Provide the (x, y) coordinate of the cell's center where the given text is located.  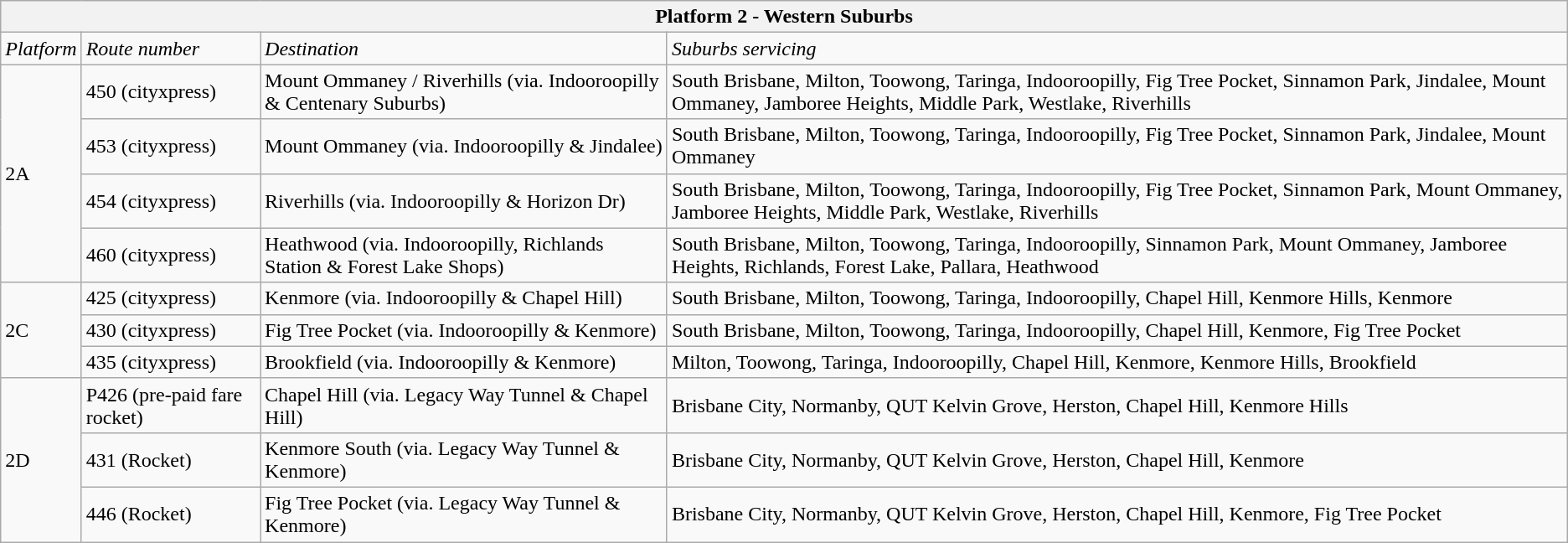
2D (41, 459)
Heathwood (via. Indooroopilly, Richlands Station & Forest Lake Shops) (464, 255)
Destination (464, 49)
425 (cityxpress) (171, 298)
435 (cityxpress) (171, 362)
454 (cityxpress) (171, 201)
Brisbane City, Normanby, QUT Kelvin Grove, Herston, Chapel Hill, Kenmore (1117, 459)
431 (Rocket) (171, 459)
460 (cityxpress) (171, 255)
Suburbs servicing (1117, 49)
446 (Rocket) (171, 515)
Mount Ommaney / Riverhills (via. Indooroopilly & Centenary Suburbs) (464, 92)
2C (41, 330)
South Brisbane, Milton, Toowong, Taringa, Indooroopilly, Fig Tree Pocket, Sinnamon Park, Jindalee, Mount Ommaney (1117, 146)
Brisbane City, Normanby, QUT Kelvin Grove, Herston, Chapel Hill, Kenmore, Fig Tree Pocket (1117, 515)
Riverhills (via. Indooroopilly & Horizon Dr) (464, 201)
Milton, Toowong, Taringa, Indooroopilly, Chapel Hill, Kenmore, Kenmore Hills, Brookfield (1117, 362)
450 (cityxpress) (171, 92)
Brookfield (via. Indooroopilly & Kenmore) (464, 362)
Fig Tree Pocket (via. Indooroopilly & Kenmore) (464, 330)
Chapel Hill (via. Legacy Way Tunnel & Chapel Hill) (464, 406)
Brisbane City, Normanby, QUT Kelvin Grove, Herston, Chapel Hill, Kenmore Hills (1117, 406)
Kenmore (via. Indooroopilly & Chapel Hill) (464, 298)
Kenmore South (via. Legacy Way Tunnel & Kenmore) (464, 459)
South Brisbane, Milton, Toowong, Taringa, Indooroopilly, Chapel Hill, Kenmore, Fig Tree Pocket (1117, 330)
Platform (41, 49)
P426 (pre-paid fare rocket) (171, 406)
430 (cityxpress) (171, 330)
Fig Tree Pocket (via. Legacy Way Tunnel & Kenmore) (464, 515)
Platform 2 - Western Suburbs (784, 17)
453 (cityxpress) (171, 146)
South Brisbane, Milton, Toowong, Taringa, Indooroopilly, Chapel Hill, Kenmore Hills, Kenmore (1117, 298)
2A (41, 173)
Mount Ommaney (via. Indooroopilly & Jindalee) (464, 146)
South Brisbane, Milton, Toowong, Taringa, Indooroopilly, Sinnamon Park, Mount Ommaney, Jamboree Heights, Richlands, Forest Lake, Pallara, Heathwood (1117, 255)
Route number (171, 49)
